Return the [X, Y] coordinate for the center point of the cell that contains the specified text.  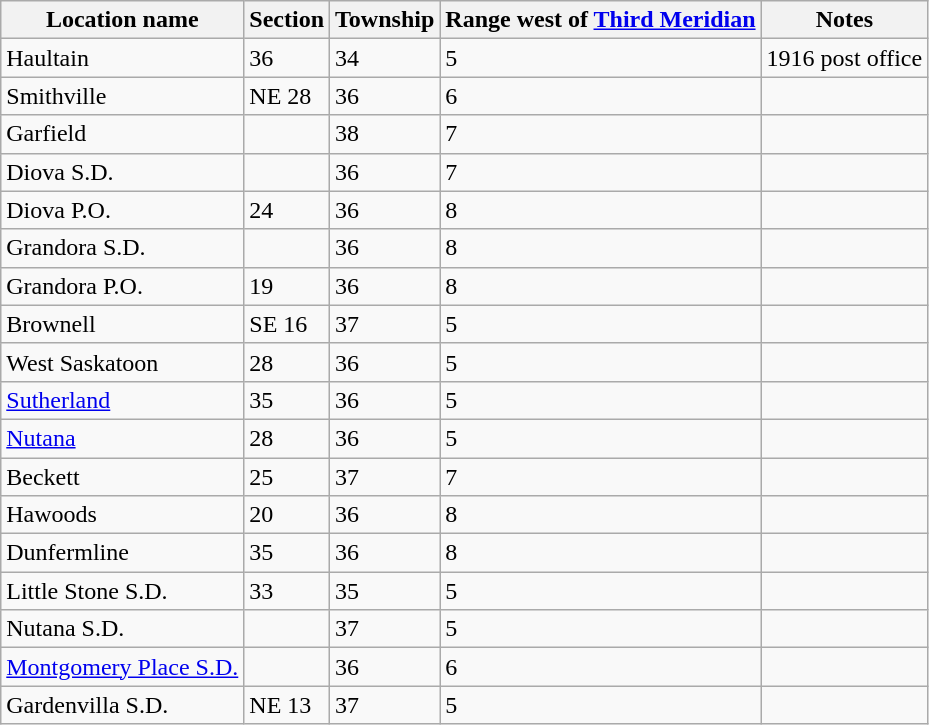
Nutana S.D. [122, 629]
Grandora P.O. [122, 286]
34 [385, 58]
Hawoods [122, 515]
Section [287, 20]
Garfield [122, 134]
38 [385, 134]
1916 post office [844, 58]
Notes [844, 20]
NE 28 [287, 96]
24 [287, 210]
Sutherland [122, 400]
Range west of Third Meridian [600, 20]
20 [287, 515]
Montgomery Place S.D. [122, 667]
Diova P.O. [122, 210]
Dunfermline [122, 553]
Gardenvilla S.D. [122, 705]
SE 16 [287, 324]
Diova S.D. [122, 172]
Brownell [122, 324]
Grandora S.D. [122, 248]
19 [287, 286]
Nutana [122, 438]
NE 13 [287, 705]
Location name [122, 20]
Smithville [122, 96]
Haultain [122, 58]
25 [287, 477]
West Saskatoon [122, 362]
Little Stone S.D. [122, 591]
Beckett [122, 477]
Township [385, 20]
33 [287, 591]
